Provide the (X, Y) coordinate of the cell's center where the given text is located.  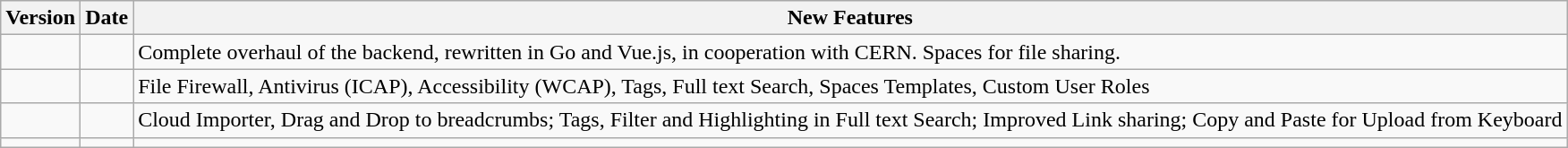
Date (107, 18)
Version (41, 18)
File Firewall, Antivirus (ICAP), Accessibility (WCAP), Tags, Full text Search, Spaces Templates, Custom User Roles (850, 86)
New Features (850, 18)
Complete overhaul of the backend, rewritten in Go and Vue.js, in cooperation with CERN. Spaces for file sharing. (850, 52)
